Return (X, Y) of the center of cell containing provided text 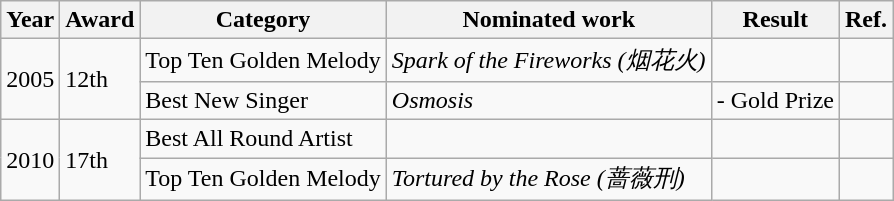
2005 (30, 80)
Ref. (866, 20)
Best New Singer (264, 100)
2010 (30, 160)
17th (100, 160)
Award (100, 20)
- Gold Prize (775, 100)
Category (264, 20)
Nominated work (548, 20)
12th (100, 80)
Spark of the Fireworks (烟花火) (548, 60)
Tortured by the Rose (蔷薇刑) (548, 180)
Result (775, 20)
Best All Round Artist (264, 138)
Year (30, 20)
Osmosis (548, 100)
